Scan for the cell matching the given text and deliver its [x, y] coordinate at center. 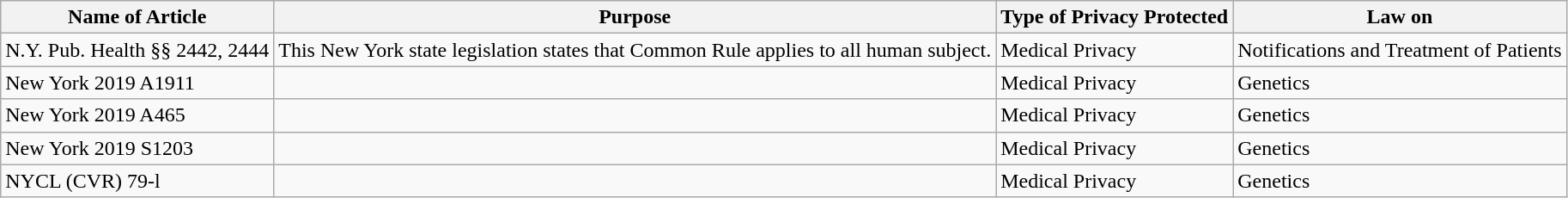
Law on [1400, 17]
Notifications and Treatment of Patients [1400, 50]
Name of Article [137, 17]
NYCL (CVR) 79-l [137, 181]
Purpose [635, 17]
N.Y. Pub. Health §§ 2442, 2444 [137, 50]
New York 2019 A1911 [137, 83]
New York 2019 S1203 [137, 148]
New York 2019 A465 [137, 115]
This New York state legislation states that Common Rule applies to all human subject. [635, 50]
Type of Privacy Protected [1115, 17]
